Provide the [X, Y] coordinate of the cell's center where the given text is located.  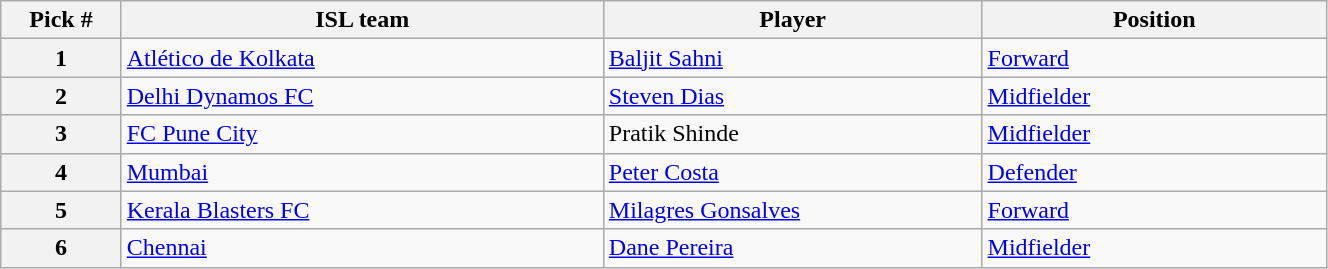
Player [792, 20]
Baljit Sahni [792, 58]
6 [61, 248]
Position [1154, 20]
Kerala Blasters FC [362, 210]
4 [61, 172]
Dane Pereira [792, 248]
2 [61, 96]
Steven Dias [792, 96]
Mumbai [362, 172]
Peter Costa [792, 172]
3 [61, 134]
Pratik Shinde [792, 134]
1 [61, 58]
Delhi Dynamos FC [362, 96]
Atlético de Kolkata [362, 58]
Defender [1154, 172]
Chennai [362, 248]
5 [61, 210]
ISL team [362, 20]
Milagres Gonsalves [792, 210]
Pick # [61, 20]
FC Pune City [362, 134]
